Return (X, Y) of the center of cell containing provided text 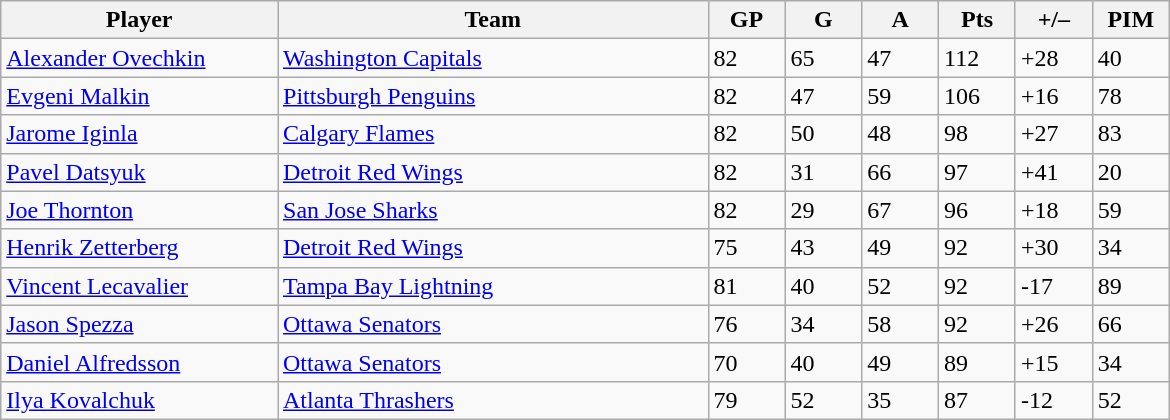
PIM (1130, 20)
+41 (1054, 172)
A (900, 20)
Evgeni Malkin (140, 96)
Player (140, 20)
76 (746, 324)
-17 (1054, 286)
58 (900, 324)
31 (824, 172)
Jarome Iginla (140, 134)
Pavel Datsyuk (140, 172)
GP (746, 20)
Pts (978, 20)
106 (978, 96)
Tampa Bay Lightning (494, 286)
+27 (1054, 134)
Washington Capitals (494, 58)
29 (824, 210)
+/– (1054, 20)
96 (978, 210)
65 (824, 58)
87 (978, 400)
Pittsburgh Penguins (494, 96)
+28 (1054, 58)
112 (978, 58)
+26 (1054, 324)
97 (978, 172)
Team (494, 20)
98 (978, 134)
Ilya Kovalchuk (140, 400)
Jason Spezza (140, 324)
-12 (1054, 400)
78 (1130, 96)
Daniel Alfredsson (140, 362)
75 (746, 248)
35 (900, 400)
Henrik Zetterberg (140, 248)
20 (1130, 172)
67 (900, 210)
Alexander Ovechkin (140, 58)
Joe Thornton (140, 210)
81 (746, 286)
Atlanta Thrashers (494, 400)
+30 (1054, 248)
70 (746, 362)
83 (1130, 134)
43 (824, 248)
G (824, 20)
79 (746, 400)
+15 (1054, 362)
+16 (1054, 96)
48 (900, 134)
Vincent Lecavalier (140, 286)
Calgary Flames (494, 134)
San Jose Sharks (494, 210)
+18 (1054, 210)
50 (824, 134)
